Capture the cell that displays the provided text and extract its (x, y) central coordinate. 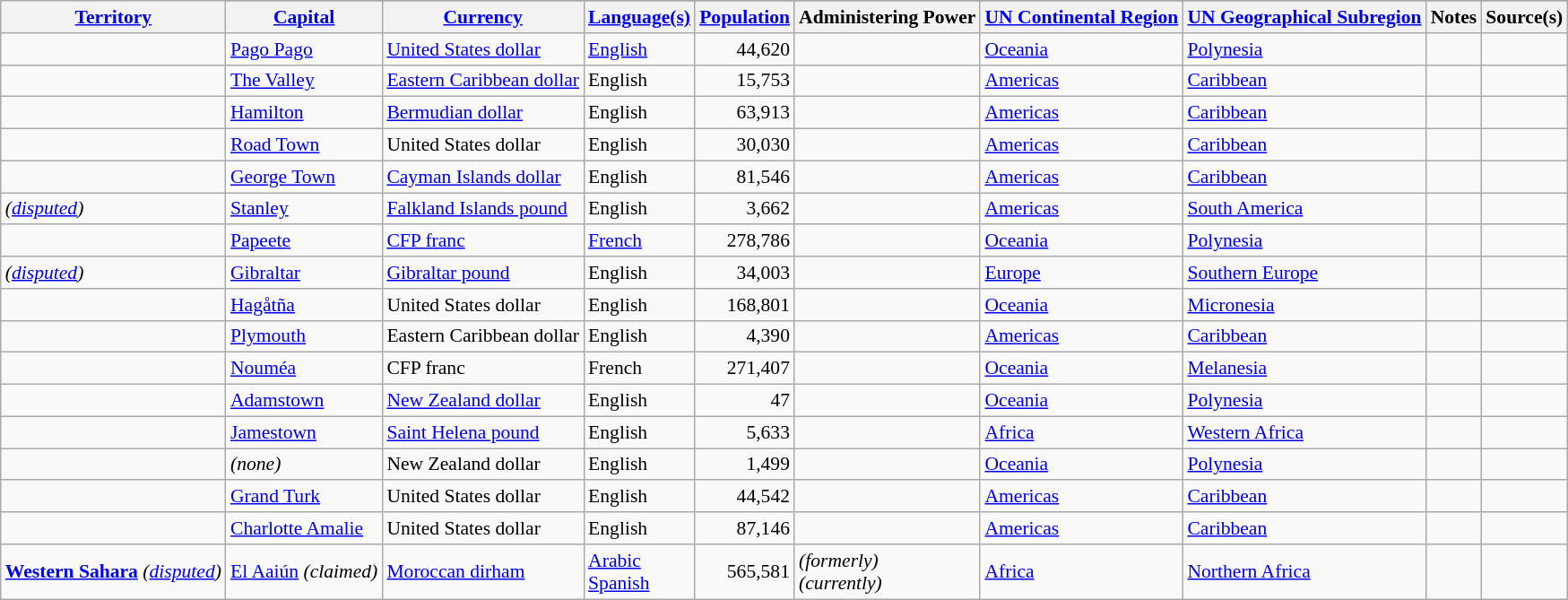
Bermudian dollar (482, 113)
34,003 (744, 273)
5,633 (744, 432)
Source(s) (1524, 17)
Cayman Islands dollar (482, 177)
Gibraltar (304, 273)
3,662 (744, 209)
Nouméa (304, 369)
Grand Turk (304, 497)
(none) (304, 465)
Charlotte Amalie (304, 528)
Pago Pago (304, 49)
Micronesia (1304, 305)
Western Africa (1304, 432)
44,542 (744, 497)
Hagåtña (304, 305)
UN Continental Region (1081, 17)
30,030 (744, 145)
George Town (304, 177)
Territory (113, 17)
Northern Africa (1304, 572)
Road Town (304, 145)
Administering Power (888, 17)
15,753 (744, 81)
Saint Helena pound (482, 432)
47 (744, 401)
South America (1304, 209)
Stanley (304, 209)
Hamilton (304, 113)
168,801 (744, 305)
Western Sahara (disputed) (113, 572)
44,620 (744, 49)
Currency (482, 17)
Capital (304, 17)
565,581 (744, 572)
Papeete (304, 241)
Jamestown (304, 432)
Population (744, 17)
UN Geographical Subregion (1304, 17)
Melanesia (1304, 369)
278,786 (744, 241)
Notes (1454, 17)
271,407 (744, 369)
Adamstown (304, 401)
63,913 (744, 113)
Language(s) (639, 17)
87,146 (744, 528)
Europe (1081, 273)
ArabicSpanish (639, 572)
1,499 (744, 465)
Falkland Islands pound (482, 209)
Southern Europe (1304, 273)
4,390 (744, 336)
Moroccan dirham (482, 572)
Plymouth (304, 336)
81,546 (744, 177)
The Valley (304, 81)
(formerly) (currently) (888, 572)
Gibraltar pound (482, 273)
El Aaiún (claimed) (304, 572)
